Search for the cell housing the specified text and yield its (x, y) center coordinate. 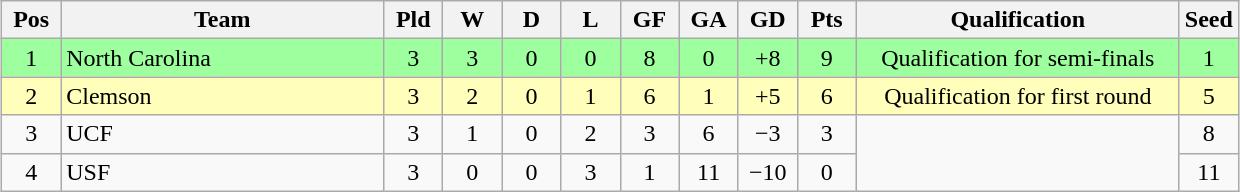
GD (768, 20)
Pos (32, 20)
+5 (768, 96)
GA (708, 20)
UCF (222, 134)
Qualification for semi-finals (1018, 58)
Team (222, 20)
L (590, 20)
−3 (768, 134)
Seed (1208, 20)
9 (826, 58)
W (472, 20)
North Carolina (222, 58)
−10 (768, 172)
5 (1208, 96)
D (532, 20)
GF (650, 20)
Qualification for first round (1018, 96)
Pld (414, 20)
USF (222, 172)
+8 (768, 58)
Clemson (222, 96)
Pts (826, 20)
Qualification (1018, 20)
4 (32, 172)
